Find where the given text appears and provide that cell's center as [x, y] coordinate. 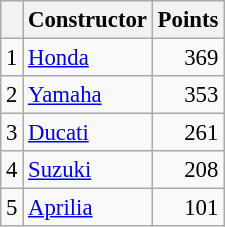
Honda [88, 58]
208 [188, 170]
Aprilia [88, 208]
Suzuki [88, 170]
4 [12, 170]
Yamaha [88, 95]
Ducati [88, 133]
Constructor [88, 20]
Points [188, 20]
101 [188, 208]
261 [188, 133]
5 [12, 208]
369 [188, 58]
3 [12, 133]
353 [188, 95]
2 [12, 95]
1 [12, 58]
